Identify which cell holds the provided text, then report its (x, y) central coordinate. 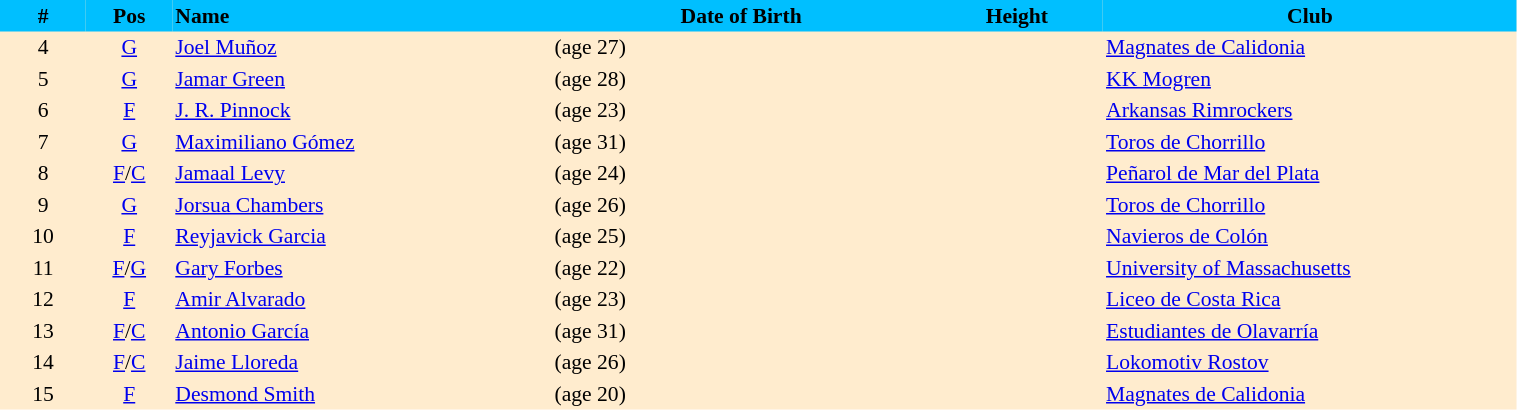
Date of Birth (742, 16)
Height (1017, 16)
(age 27) (742, 48)
Jorsua Chambers (362, 205)
9 (43, 205)
(age 25) (742, 236)
Arkansas Rimrockers (1310, 110)
Navieros de Colón (1310, 236)
Maximiliano Gómez (362, 142)
Lokomotiv Rostov (1310, 362)
15 (43, 394)
6 (43, 110)
Antonio García (362, 331)
Gary Forbes (362, 268)
Estudiantes de Olavarría (1310, 331)
(age 28) (742, 79)
Peñarol de Mar del Plata (1310, 174)
Desmond Smith (362, 394)
Reyjavick Garcia (362, 236)
Joel Muñoz (362, 48)
Jamar Green (362, 79)
8 (43, 174)
(age 20) (742, 394)
Club (1310, 16)
Jamaal Levy (362, 174)
7 (43, 142)
University of Massachusetts (1310, 268)
KK Mogren (1310, 79)
13 (43, 331)
(age 24) (742, 174)
Pos (129, 16)
5 (43, 79)
# (43, 16)
10 (43, 236)
Name (362, 16)
4 (43, 48)
F/G (129, 268)
11 (43, 268)
(age 22) (742, 268)
12 (43, 300)
J. R. Pinnock (362, 110)
14 (43, 362)
Jaime Lloreda (362, 362)
Liceo de Costa Rica (1310, 300)
Amir Alvarado (362, 300)
